For the text-containing cell, return its midpoint in (X, Y) coordinate format. 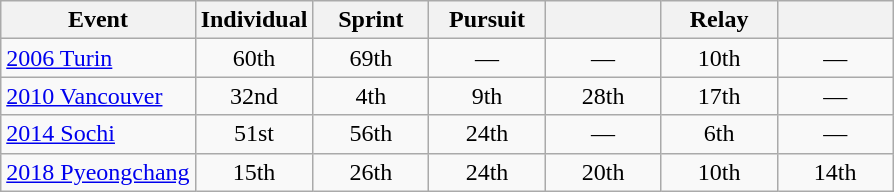
32nd (254, 96)
2010 Vancouver (98, 96)
28th (603, 96)
4th (371, 96)
20th (603, 172)
56th (371, 134)
26th (371, 172)
2014 Sochi (98, 134)
Pursuit (487, 20)
Individual (254, 20)
Relay (719, 20)
51st (254, 134)
14th (835, 172)
60th (254, 58)
17th (719, 96)
Event (98, 20)
9th (487, 96)
2006 Turin (98, 58)
69th (371, 58)
15th (254, 172)
2018 Pyeongchang (98, 172)
6th (719, 134)
Sprint (371, 20)
